Locate the cell with the specified text and output its [x, y] center coordinate. 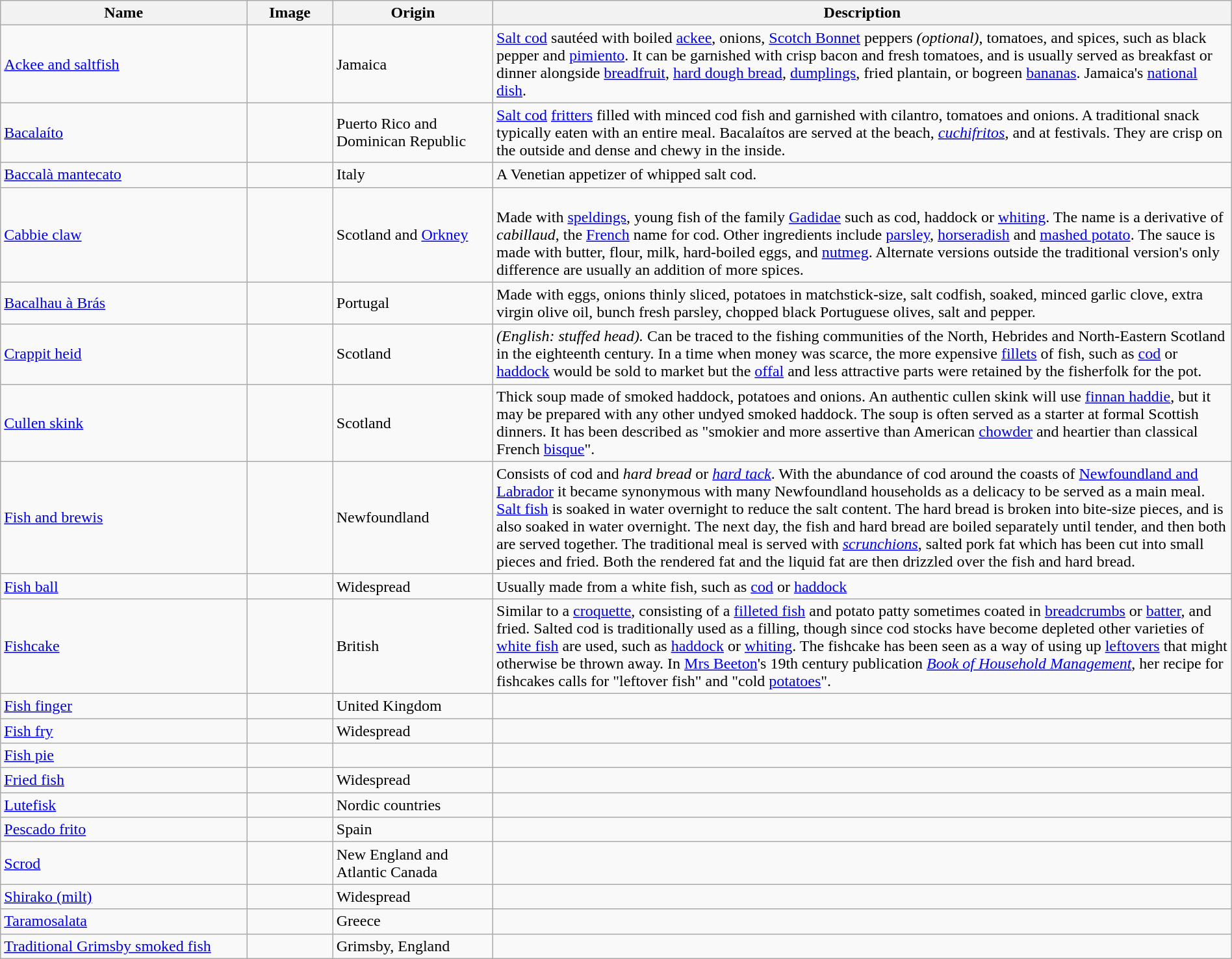
Fish ball [123, 586]
Portugal [413, 303]
Newfoundland [413, 517]
United Kingdom [413, 706]
Fish pie [123, 756]
Taramosalata [123, 921]
Lutefisk [123, 805]
Fish finger [123, 706]
Ackee and saltfish [123, 64]
Fried fish [123, 780]
Puerto Rico and Dominican Republic [413, 133]
Origin [413, 13]
Fishcake [123, 646]
Greece [413, 921]
Fish and brewis [123, 517]
Bacalhau à Brás [123, 303]
Crappit heid [123, 354]
New England and Atlantic Canada [413, 863]
Shirako (milt) [123, 897]
A Venetian appetizer of whipped salt cod. [863, 175]
Cabbie claw [123, 235]
Nordic countries [413, 805]
Traditional Grimsby smoked fish [123, 946]
Name [123, 13]
Bacalaíto [123, 133]
Grimsby, England [413, 946]
Italy [413, 175]
Spain [413, 830]
Pescado frito [123, 830]
Image [290, 13]
Baccalà mantecato [123, 175]
Scotland and Orkney [413, 235]
Usually made from a white fish, such as cod or haddock [863, 586]
Fish fry [123, 731]
Cullen skink [123, 422]
Description [863, 13]
Jamaica [413, 64]
British [413, 646]
Scrod [123, 863]
